Return the [x, y] coordinate for the center point of the cell that contains the specified text.  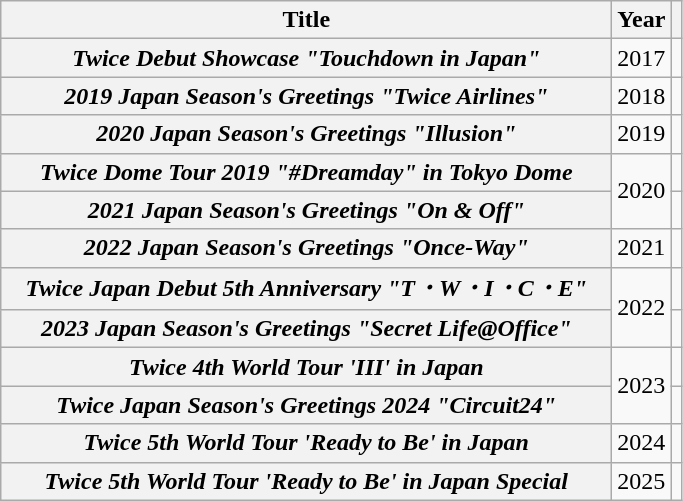
Title [306, 20]
2020 Japan Season's Greetings "Illusion" [306, 134]
Twice 5th World Tour 'Ready to Be' in Japan Special [306, 481]
2021 Japan Season's Greetings "On & Off" [306, 210]
2017 [642, 58]
2018 [642, 96]
Year [642, 20]
Twice 5th World Tour 'Ready to Be' in Japan [306, 443]
2021 [642, 248]
2020 [642, 191]
Twice 4th World Tour 'III' in Japan [306, 367]
2019 Japan Season's Greetings "Twice Airlines" [306, 96]
2024 [642, 443]
Twice Debut Showcase "Touchdown in Japan" [306, 58]
2023 [642, 386]
Twice Dome Tour 2019 "#Dreamday" in Tokyo Dome [306, 172]
2022 Japan Season's Greetings "Once-Way" [306, 248]
2023 Japan Season's Greetings "Secret Life@Office" [306, 329]
2025 [642, 481]
Twice Japan Debut 5th Anniversary "T・W・I・C・E" [306, 288]
2022 [642, 308]
2019 [642, 134]
Twice Japan Season's Greetings 2024 "Circuit24" [306, 405]
